Output the (x, y) coordinate of the center of the cell containing the given text.  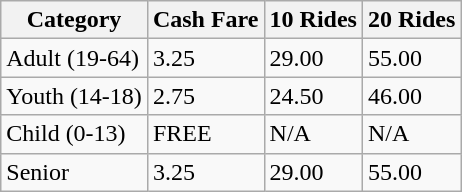
46.00 (411, 96)
2.75 (206, 96)
Senior (74, 172)
Youth (14-18) (74, 96)
24.50 (313, 96)
Cash Fare (206, 20)
Category (74, 20)
Adult (19-64) (74, 58)
20 Rides (411, 20)
Child (0-13) (74, 134)
FREE (206, 134)
10 Rides (313, 20)
